Scan for the cell matching the given text and deliver its (X, Y) coordinate at center. 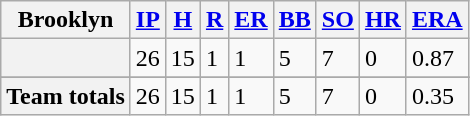
IP (148, 20)
ERA (437, 20)
Team totals (66, 96)
Brooklyn (66, 20)
SO (338, 20)
0.87 (437, 58)
HR (382, 20)
H (182, 20)
R (214, 20)
0.35 (437, 96)
BB (294, 20)
ER (251, 20)
